Output the (x, y) coordinate of the center of the cell containing the given text.  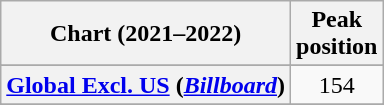
154 (337, 85)
Global Excl. US (Billboard) (146, 85)
Peakposition (337, 34)
Chart (2021–2022) (146, 34)
